For the text-containing cell, return its midpoint in [x, y] coordinate format. 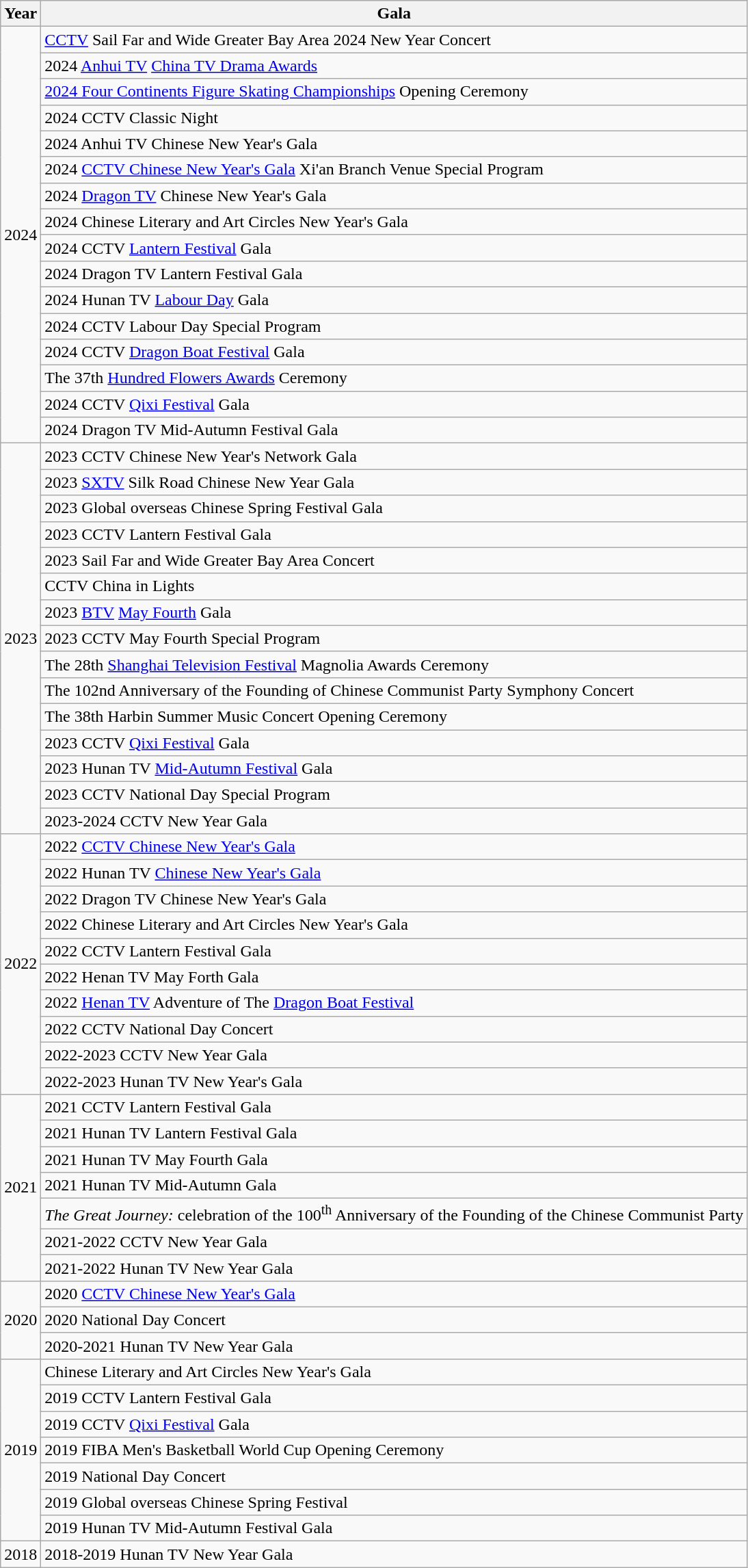
2024 Hunan TV Labour Day Gala [394, 300]
2018 [21, 1554]
CCTV Sail Far and Wide Greater Bay Area 2024 New Year Concert [394, 40]
2024 CCTV Classic Night [394, 118]
2021-2022 Hunan TV New Year Gala [394, 1268]
2022 Henan TV May Forth Gala [394, 977]
2022-2023 CCTV New Year Gala [394, 1055]
2022 Henan TV Adventure of The Dragon Boat Festival [394, 1003]
2022 [21, 965]
2019 CCTV Qixi Festival Gala [394, 1424]
2022-2023 Hunan TV New Year's Gala [394, 1081]
2024 CCTV Labour Day Special Program [394, 326]
2022 Dragon TV Chinese New Year's Gala [394, 899]
2023 CCTV Lantern Festival Gala [394, 534]
The 37th Hundred Flowers Awards Ceremony [394, 378]
2023 Sail Far and Wide Greater Bay Area Concert [394, 560]
2024 [21, 235]
2024 Four Continents Figure Skating Championships Opening Ceremony [394, 92]
2021 Hunan TV Lantern Festival Gala [394, 1133]
2019 National Day Concert [394, 1476]
2022 Chinese Literary and Art Circles New Year's Gala [394, 925]
2023 CCTV Qixi Festival Gala [394, 742]
2024 Anhui TV China TV Drama Awards [394, 66]
2023 Global overseas Chinese Spring Festival Gala [394, 508]
Chinese Literary and Art Circles New Year's Gala [394, 1372]
2019 [21, 1450]
2022 Hunan TV Chinese New Year's Gala [394, 873]
2023 Hunan TV Mid-Autumn Festival Gala [394, 769]
2023 BTV May Fourth Gala [394, 612]
2024 Dragon TV Lantern Festival Gala [394, 274]
2022 CCTV Lantern Festival Gala [394, 951]
2023 CCTV Chinese New Year's Network Gala [394, 456]
2021 Hunan TV Mid-Autumn Gala [394, 1186]
2024 Dragon TV Chinese New Year's Gala [394, 196]
2023 [21, 639]
2020 [21, 1320]
2021 Hunan TV May Fourth Gala [394, 1160]
2019 FIBA Men's Basketball World Cup Opening Ceremony [394, 1450]
2020 National Day Concert [394, 1320]
2023-2024 CCTV New Year Gala [394, 821]
CCTV China in Lights [394, 586]
2023 CCTV May Fourth Special Program [394, 638]
2023 SXTV Silk Road Chinese New Year Gala [394, 482]
Gala [394, 14]
2024 Anhui TV Chinese New Year's Gala [394, 144]
2019 Global overseas Chinese Spring Festival [394, 1502]
The Great Journey: celebration of the 100th Anniversary of the Founding of the Chinese Communist Party [394, 1214]
Year [21, 14]
2021-2022 CCTV New Year Gala [394, 1242]
2023 CCTV National Day Special Program [394, 795]
2019 Hunan TV Mid-Autumn Festival Gala [394, 1528]
The 38th Harbin Summer Music Concert Opening Ceremony [394, 716]
2024 CCTV Dragon Boat Festival Gala [394, 352]
2024 CCTV Lantern Festival Gala [394, 248]
2020 CCTV Chinese New Year's Gala [394, 1294]
2022 CCTV Chinese New Year's Gala [394, 847]
2024 CCTV Qixi Festival Gala [394, 404]
2024 CCTV Chinese New Year's Gala Xi'an Branch Venue Special Program [394, 170]
2021 CCTV Lantern Festival Gala [394, 1107]
2022 CCTV National Day Concert [394, 1029]
The 102nd Anniversary of the Founding of Chinese Communist Party Symphony Concert [394, 690]
2020-2021 Hunan TV New Year Gala [394, 1346]
2024 Chinese Literary and Art Circles New Year's Gala [394, 222]
2024 Dragon TV Mid-Autumn Festival Gala [394, 430]
2018-2019 Hunan TV New Year Gala [394, 1554]
2019 CCTV Lantern Festival Gala [394, 1398]
2021 [21, 1188]
The 28th Shanghai Television Festival Magnolia Awards Ceremony [394, 664]
